From the cell containing the given text, extract its center point as (X, Y) coordinate. 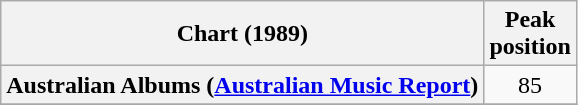
85 (530, 85)
Chart (1989) (242, 34)
Peakposition (530, 34)
Australian Albums (Australian Music Report) (242, 85)
